Locate the cell with the specified text and output its [X, Y] center coordinate. 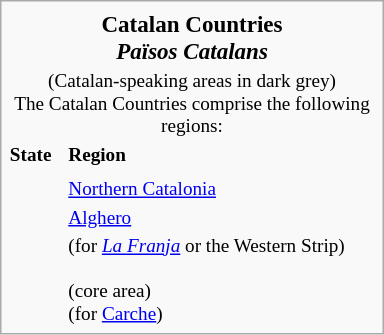
(for La Franja or the Western Strip) (core area) (for Carche) [222, 280]
Region [222, 155]
State [36, 155]
Catalan CountriesPaïsos Catalans [192, 36]
(Catalan-speaking areas in dark grey)The Catalan Countries comprise the following regions: [192, 103]
Alghero [222, 218]
Northern Catalonia [222, 189]
